Scan for the cell matching the given text and deliver its [x, y] coordinate at center. 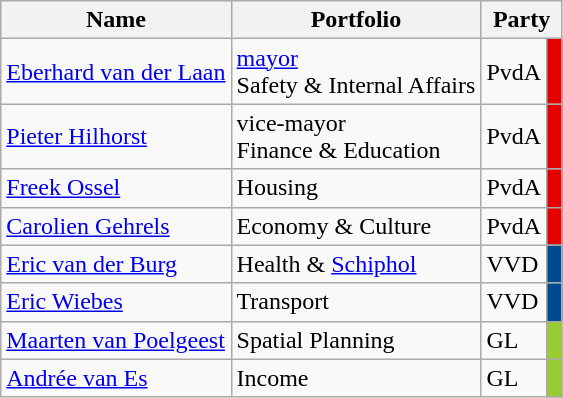
Carolien Gehrels [116, 226]
Housing [356, 188]
Spatial Planning [356, 340]
Transport [356, 302]
Name [116, 20]
Andrée van Es [116, 378]
mayorSafety & Internal Affairs [356, 72]
Health & Schiphol [356, 264]
Pieter Hilhorst [116, 136]
Party [522, 20]
Portfolio [356, 20]
Maarten van Poelgeest [116, 340]
Freek Ossel [116, 188]
Eric Wiebes [116, 302]
Eberhard van der Laan [116, 72]
Income [356, 378]
Economy & Culture [356, 226]
vice-mayorFinance & Education [356, 136]
Eric van der Burg [116, 264]
